Find where the given text appears and provide that cell's center as (x, y) coordinate. 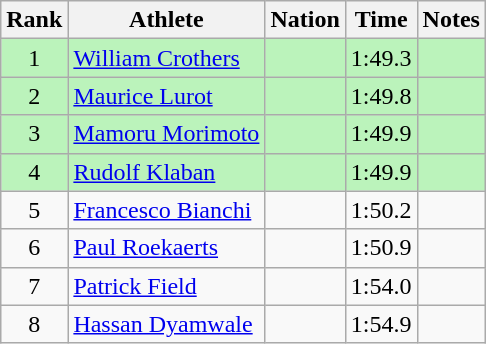
4 (34, 172)
1:49.8 (381, 96)
8 (34, 324)
5 (34, 210)
2 (34, 96)
Time (381, 20)
1:54.0 (381, 286)
Maurice Lurot (166, 96)
Patrick Field (166, 286)
Francesco Bianchi (166, 210)
Nation (305, 20)
Mamoru Morimoto (166, 134)
1:50.9 (381, 248)
1:49.3 (381, 58)
3 (34, 134)
Rudolf Klaban (166, 172)
Notes (451, 20)
Hassan Dyamwale (166, 324)
7 (34, 286)
1:50.2 (381, 210)
Athlete (166, 20)
Rank (34, 20)
6 (34, 248)
William Crothers (166, 58)
Paul Roekaerts (166, 248)
1:54.9 (381, 324)
1 (34, 58)
